Scan for the cell matching the given text and deliver its (x, y) coordinate at center. 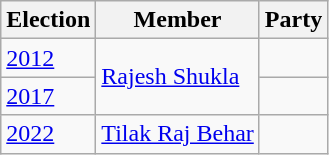
Tilak Raj Behar (178, 134)
2012 (48, 58)
2017 (48, 96)
Member (178, 20)
2022 (48, 134)
Rajesh Shukla (178, 77)
Election (48, 20)
Party (293, 20)
